Scan for the cell matching the given text and deliver its [X, Y] coordinate at center. 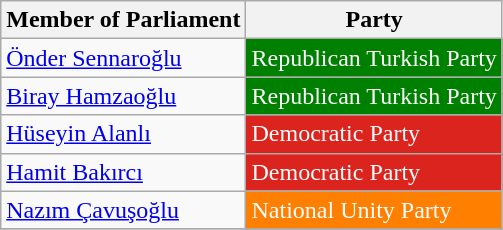
Party [374, 20]
Önder Sennaroğlu [124, 58]
Hüseyin Alanlı [124, 134]
National Unity Party [374, 210]
Member of Parliament [124, 20]
Nazım Çavuşoğlu [124, 210]
Biray Hamzaoğlu [124, 96]
Hamit Bakırcı [124, 172]
